Output the (x, y) coordinate of the center of the cell containing the given text.  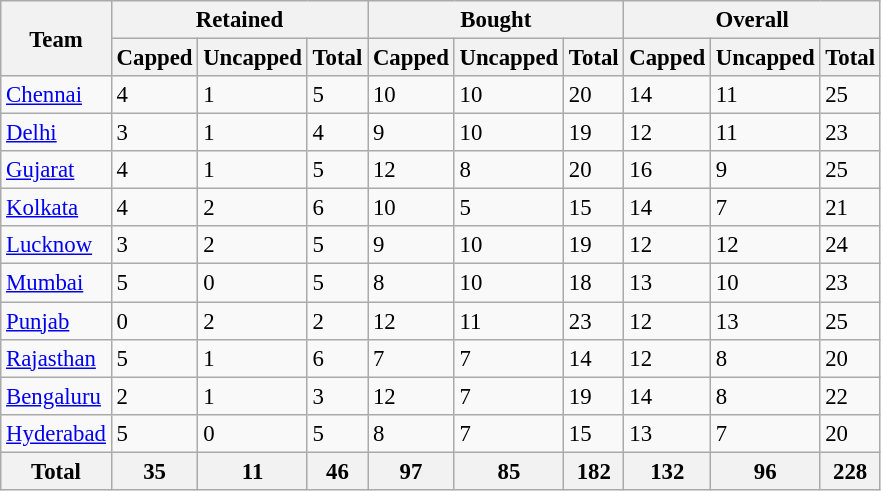
Retained (239, 20)
Chennai (56, 95)
24 (850, 245)
35 (154, 471)
Overall (752, 20)
21 (850, 208)
Delhi (56, 133)
97 (412, 471)
46 (337, 471)
Mumbai (56, 283)
18 (594, 283)
Punjab (56, 321)
96 (766, 471)
Team (56, 38)
16 (668, 170)
182 (594, 471)
Lucknow (56, 245)
Hyderabad (56, 433)
Bengaluru (56, 396)
Rajasthan (56, 358)
Bought (496, 20)
85 (508, 471)
132 (668, 471)
228 (850, 471)
Gujarat (56, 170)
Kolkata (56, 208)
22 (850, 396)
